Provide the [X, Y] coordinate of the cell's center where the given text is located.  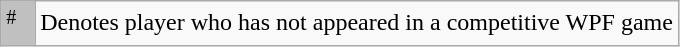
Denotes player who has not appeared in a competitive WPF game [357, 24]
# [18, 24]
